For the text-containing cell, return its midpoint in (X, Y) coordinate format. 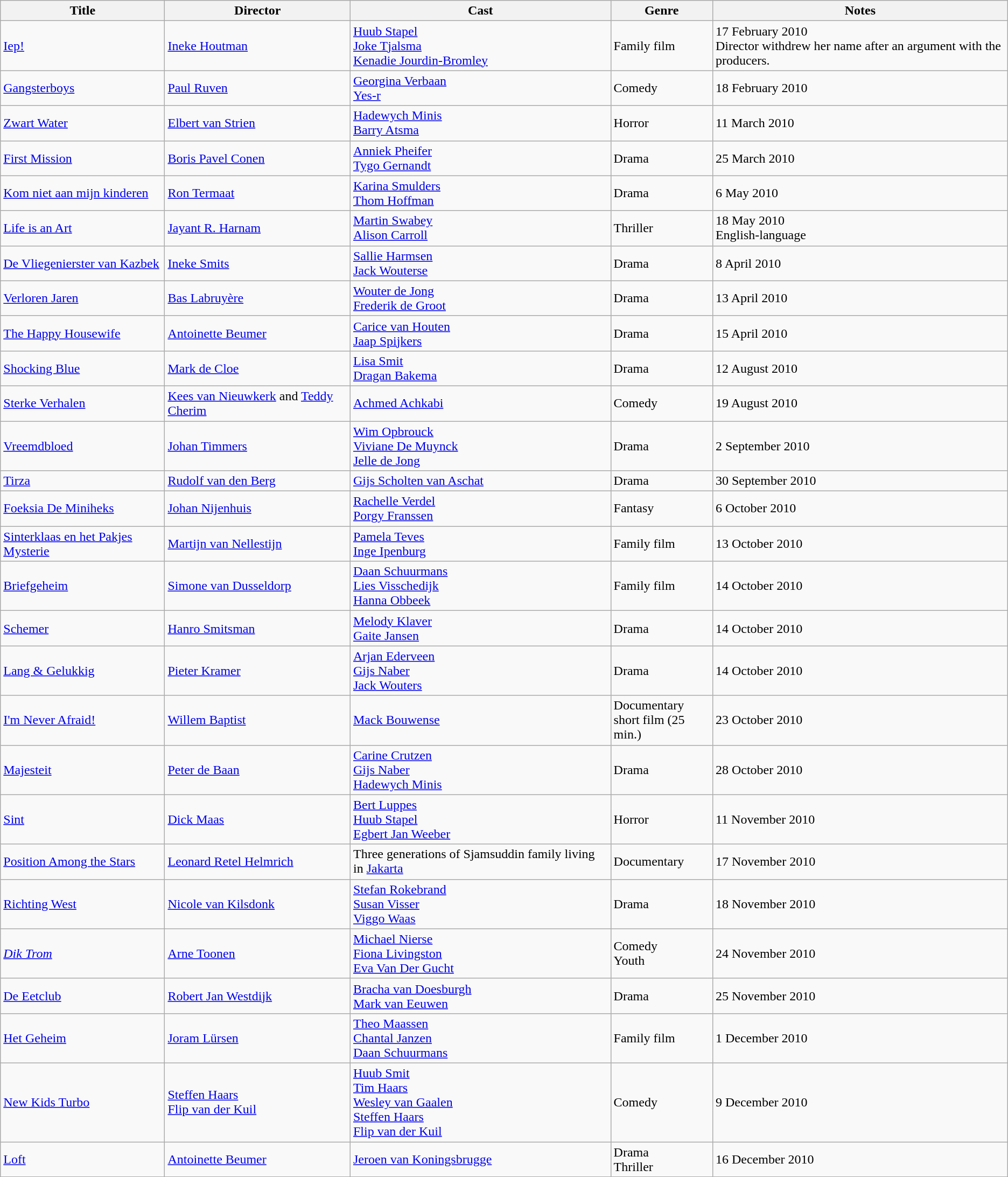
Thriller (661, 228)
Three generations of Sjamsuddin family living in Jakarta (480, 862)
First Mission (83, 158)
Arne Toonen (257, 953)
Bert Luppes Huub StapelEgbert Jan Weeber (480, 819)
13 October 2010 (860, 544)
17 November 2010 (860, 862)
Robert Jan Westdijk (257, 995)
ComedyYouth (661, 953)
Vreemdbloed (83, 446)
Tirza (83, 481)
Loft (83, 1159)
15 April 2010 (860, 333)
Mack Bouwense (480, 720)
Lisa SmitDragan Bakema (480, 368)
24 November 2010 (860, 953)
I'm Never Afraid! (83, 720)
DramaThriller (661, 1159)
Gangsterboys (83, 88)
23 October 2010 (860, 720)
Bas Labruyère (257, 298)
Verloren Jaren (83, 298)
18 February 2010 (860, 88)
Sinterklaas en het Pakjes Mysterie (83, 544)
Boris Pavel Conen (257, 158)
Huub Stapel Joke Tjalsma Kenadie Jourdin-Bromley (480, 46)
Georgina VerbaanYes-r (480, 88)
17 February 2010Director withdrew her name after an argument with the producers. (860, 46)
Johan Nijenhuis (257, 509)
Huub SmitTim HaarsWesley van GaalenSteffen HaarsFlip van der Kuil (480, 1102)
Fantasy (661, 509)
Paul Ruven (257, 88)
13 April 2010 (860, 298)
Steffen HaarsFlip van der Kuil (257, 1102)
Willem Baptist (257, 720)
De Vliegenierster van Kazbek (83, 263)
12 August 2010 (860, 368)
Wouter de JongFrederik de Groot (480, 298)
1 December 2010 (860, 1038)
Kom niet aan mijn kinderen (83, 193)
Title (83, 11)
Jeroen van Koningsbrugge (480, 1159)
19 August 2010 (860, 403)
Stefan RokebrandSusan VisserViggo Waas (480, 904)
Sterke Verhalen (83, 403)
Arjan EderveenGijs NaberJack Wouters (480, 671)
Notes (860, 11)
8 April 2010 (860, 263)
Jayant R. Harnam (257, 228)
Documentaryshort film (25 min.) (661, 720)
Wim OpbrouckViviane De MuynckJelle de Jong (480, 446)
Bracha van DoesburghMark van Eeuwen (480, 995)
6 May 2010 (860, 193)
2 September 2010 (860, 446)
Peter de Baan (257, 770)
Iep! (83, 46)
30 September 2010 (860, 481)
Shocking Blue (83, 368)
Martijn van Nellestijn (257, 544)
Genre (661, 11)
Documentary (661, 862)
Ineke Smits (257, 263)
Michael NierseFiona LivingstonEva Van Der Gucht (480, 953)
Position Among the Stars (83, 862)
Ineke Houtman (257, 46)
Dick Maas (257, 819)
Gijs Scholten van Aschat (480, 481)
Nicole van Kilsdonk (257, 904)
Zwart Water (83, 123)
Hanro Smitsman (257, 628)
Majesteit (83, 770)
Achmed Achkabi (480, 403)
Hadewych MinisBarry Atsma (480, 123)
18 November 2010 (860, 904)
Theo MaassenChantal JanzenDaan Schuurmans (480, 1038)
Richting West (83, 904)
Elbert van Strien (257, 123)
11 November 2010 (860, 819)
Kees van Nieuwkerk and Teddy Cherim (257, 403)
Anniek PheiferTygo Gernandt (480, 158)
Foeksia De Miniheks (83, 509)
Sint (83, 819)
Leonard Retel Helmrich (257, 862)
Joram Lürsen (257, 1038)
Melody KlaverGaite Jansen (480, 628)
Sallie HarmsenJack Wouterse (480, 263)
De Eetclub (83, 995)
Mark de Cloe (257, 368)
18 May 2010English-language (860, 228)
Pieter Kramer (257, 671)
New Kids Turbo (83, 1102)
Simone van Dusseldorp (257, 586)
Daan SchuurmansLies VisschedijkHanna Obbeek (480, 586)
Carice van HoutenJaap Spijkers (480, 333)
Ron Termaat (257, 193)
Dik Trom (83, 953)
Het Geheim (83, 1038)
Pamela TevesInge Ipenburg (480, 544)
The Happy Housewife (83, 333)
Karina SmuldersThom Hoffman (480, 193)
9 December 2010 (860, 1102)
Cast (480, 11)
Life is an Art (83, 228)
Lang & Gelukkig (83, 671)
Johan Timmers (257, 446)
6 October 2010 (860, 509)
Rudolf van den Berg (257, 481)
Schemer (83, 628)
25 March 2010 (860, 158)
Briefgeheim (83, 586)
Martin SwabeyAlison Carroll (480, 228)
25 November 2010 (860, 995)
Director (257, 11)
16 December 2010 (860, 1159)
Carine CrutzenGijs NaberHadewych Minis (480, 770)
Rachelle VerdelPorgy Franssen (480, 509)
11 March 2010 (860, 123)
28 October 2010 (860, 770)
